Identify which cell holds the provided text, then report its [x, y] central coordinate. 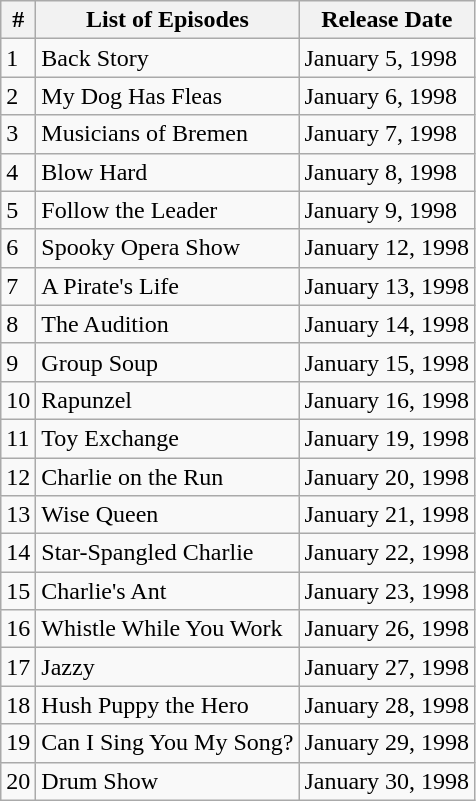
16 [18, 629]
Whistle While You Work [168, 629]
13 [18, 515]
Wise Queen [168, 515]
January 22, 1998 [387, 553]
Follow the Leader [168, 210]
January 21, 1998 [387, 515]
11 [18, 438]
January 30, 1998 [387, 781]
5 [18, 210]
17 [18, 667]
12 [18, 477]
January 19, 1998 [387, 438]
18 [18, 705]
January 8, 1998 [387, 172]
January 15, 1998 [387, 362]
Can I Sing You My Song? [168, 743]
January 23, 1998 [387, 591]
Drum Show [168, 781]
Hush Puppy the Hero [168, 705]
Toy Exchange [168, 438]
Charlie's Ant [168, 591]
January 27, 1998 [387, 667]
9 [18, 362]
Jazzy [168, 667]
Rapunzel [168, 400]
The Audition [168, 324]
January 16, 1998 [387, 400]
January 12, 1998 [387, 248]
Group Soup [168, 362]
1 [18, 58]
6 [18, 248]
January 14, 1998 [387, 324]
Charlie on the Run [168, 477]
January 13, 1998 [387, 286]
2 [18, 96]
January 20, 1998 [387, 477]
January 29, 1998 [387, 743]
Star-Spangled Charlie [168, 553]
14 [18, 553]
Musicians of Bremen [168, 134]
January 5, 1998 [387, 58]
Blow Hard [168, 172]
A Pirate's Life [168, 286]
20 [18, 781]
19 [18, 743]
January 28, 1998 [387, 705]
My Dog Has Fleas [168, 96]
15 [18, 591]
8 [18, 324]
January 6, 1998 [387, 96]
4 [18, 172]
List of Episodes [168, 20]
3 [18, 134]
7 [18, 286]
January 9, 1998 [387, 210]
Spooky Opera Show [168, 248]
January 7, 1998 [387, 134]
# [18, 20]
January 26, 1998 [387, 629]
Back Story [168, 58]
10 [18, 400]
Release Date [387, 20]
